For the text-containing cell, return its midpoint in [X, Y] coordinate format. 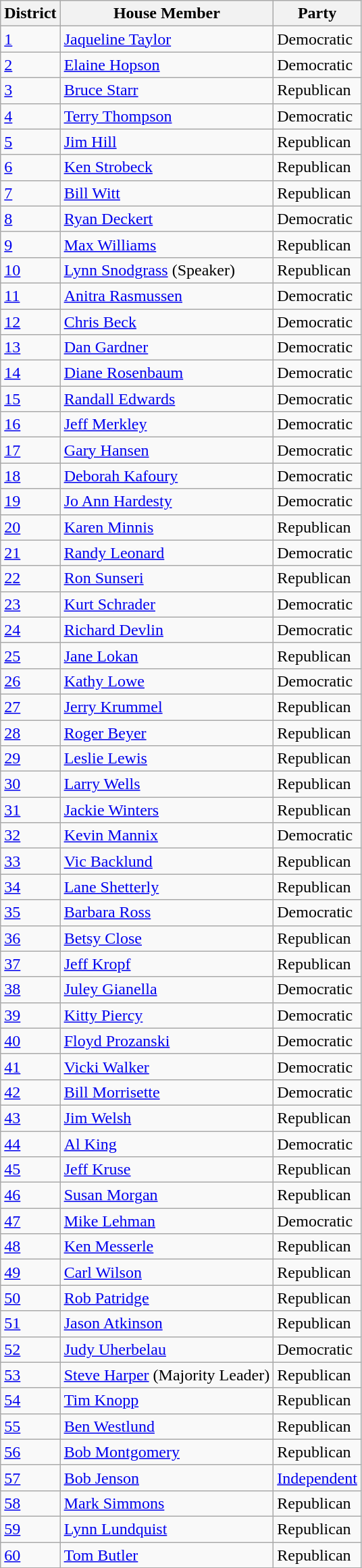
Jeff Merkley [167, 425]
39 [30, 1015]
48 [30, 1247]
Barbara Ross [167, 913]
Vicki Walker [167, 1066]
Jackie Winters [167, 810]
Leslie Lewis [167, 759]
44 [30, 1144]
Party [317, 13]
5 [30, 142]
Ron Sunseri [167, 578]
31 [30, 810]
20 [30, 527]
Betsy Close [167, 938]
Bob Jenson [167, 1478]
Ben Westlund [167, 1426]
Larry Wells [167, 784]
24 [30, 630]
57 [30, 1478]
Roger Beyer [167, 732]
2 [30, 65]
6 [30, 167]
42 [30, 1092]
41 [30, 1066]
33 [30, 861]
49 [30, 1272]
Ken Strobeck [167, 167]
17 [30, 450]
Lynn Snodgrass (Speaker) [167, 270]
27 [30, 707]
Rob Patridge [167, 1298]
9 [30, 244]
Steve Harper (Majority Leader) [167, 1375]
7 [30, 193]
Bill Witt [167, 193]
23 [30, 604]
51 [30, 1324]
Tom Butler [167, 1555]
Jeff Kruse [167, 1170]
Mike Lehman [167, 1221]
40 [30, 1041]
58 [30, 1503]
53 [30, 1375]
Bob Montgomery [167, 1452]
Dan Gardner [167, 348]
Bruce Starr [167, 90]
32 [30, 836]
36 [30, 938]
Jim Welsh [167, 1118]
Terry Thompson [167, 116]
Lane Shetterly [167, 887]
Mark Simmons [167, 1503]
Richard Devlin [167, 630]
Susan Morgan [167, 1195]
3 [30, 90]
Ken Messerle [167, 1247]
Jeff Kropf [167, 964]
50 [30, 1298]
Bill Morrisette [167, 1092]
22 [30, 578]
Max Williams [167, 244]
Anitra Rasmussen [167, 296]
4 [30, 116]
1 [30, 39]
10 [30, 270]
House Member [167, 13]
Randall Edwards [167, 399]
28 [30, 732]
Karen Minnis [167, 527]
55 [30, 1426]
14 [30, 373]
Gary Hansen [167, 450]
Carl Wilson [167, 1272]
District [30, 13]
Independent [317, 1478]
Kitty Piercy [167, 1015]
Jason Atkinson [167, 1324]
8 [30, 219]
Juley Gianella [167, 990]
25 [30, 655]
Jim Hill [167, 142]
Diane Rosenbaum [167, 373]
16 [30, 425]
52 [30, 1349]
15 [30, 399]
37 [30, 964]
47 [30, 1221]
30 [30, 784]
Jaqueline Taylor [167, 39]
34 [30, 887]
13 [30, 348]
21 [30, 553]
46 [30, 1195]
26 [30, 681]
Randy Leonard [167, 553]
59 [30, 1529]
19 [30, 502]
Judy Uherbelau [167, 1349]
38 [30, 990]
60 [30, 1555]
56 [30, 1452]
Kathy Lowe [167, 681]
54 [30, 1401]
Deborah Kafoury [167, 476]
Floyd Prozanski [167, 1041]
Elaine Hopson [167, 65]
45 [30, 1170]
Chris Beck [167, 322]
Tim Knopp [167, 1401]
11 [30, 296]
Jerry Krummel [167, 707]
Kurt Schrader [167, 604]
Kevin Mannix [167, 836]
43 [30, 1118]
29 [30, 759]
35 [30, 913]
Al King [167, 1144]
Lynn Lundquist [167, 1529]
Ryan Deckert [167, 219]
Jo Ann Hardesty [167, 502]
12 [30, 322]
Jane Lokan [167, 655]
Vic Backlund [167, 861]
18 [30, 476]
